Determine the [x, y] coordinate at the center of the cell enclosing the given text.  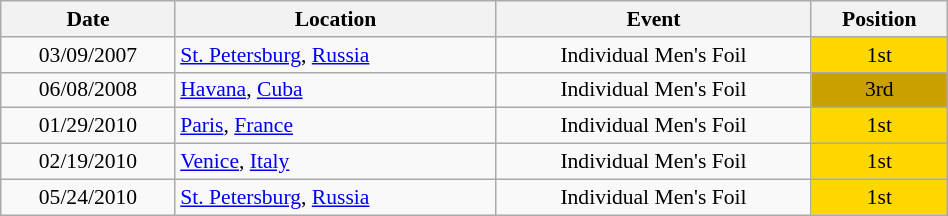
Position [879, 19]
05/24/2010 [88, 197]
Havana, Cuba [335, 90]
Paris, France [335, 126]
02/19/2010 [88, 162]
Venice, Italy [335, 162]
01/29/2010 [88, 126]
03/09/2007 [88, 55]
3rd [879, 90]
Location [335, 19]
Event [654, 19]
06/08/2008 [88, 90]
Date [88, 19]
